Detect which cell encompasses the target text, then output its [x, y] center coordinate. 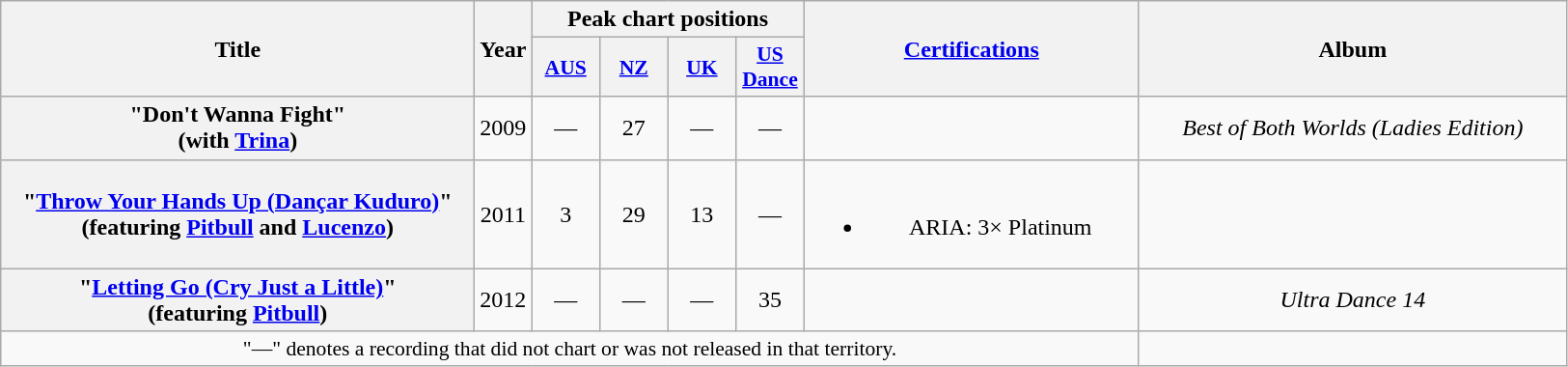
Best of Both Worlds (Ladies Edition) [1353, 127]
AUS [565, 68]
ARIA: 3× Platinum [971, 214]
35 [770, 299]
27 [633, 127]
UK [702, 68]
Year [504, 48]
US Dance [770, 68]
2009 [504, 127]
Title [237, 48]
2011 [504, 214]
"Throw Your Hands Up (Dançar Kuduro)" (featuring Pitbull and Lucenzo) [237, 214]
"Letting Go (Cry Just a Little)" (featuring Pitbull) [237, 299]
29 [633, 214]
Ultra Dance 14 [1353, 299]
2012 [504, 299]
"—" denotes a recording that did not chart or was not released in that territory. [570, 349]
3 [565, 214]
Certifications [971, 48]
"Don't Wanna Fight" (with Trina) [237, 127]
NZ [633, 68]
13 [702, 214]
Peak chart positions [668, 19]
Album [1353, 48]
